Identify which cell holds the provided text, then report its (x, y) central coordinate. 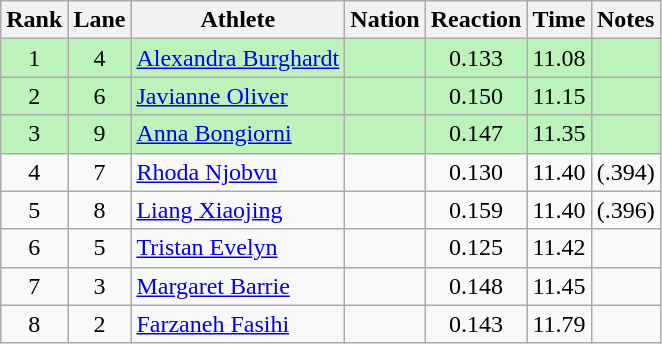
11.15 (559, 96)
Nation (385, 20)
11.35 (559, 134)
Notes (626, 20)
0.147 (476, 134)
11.45 (559, 286)
1 (34, 58)
0.133 (476, 58)
Alexandra Burghardt (238, 58)
0.125 (476, 248)
0.143 (476, 324)
Javianne Oliver (238, 96)
Farzaneh Fasihi (238, 324)
Time (559, 20)
Liang Xiaojing (238, 210)
Margaret Barrie (238, 286)
11.42 (559, 248)
Rank (34, 20)
9 (100, 134)
Lane (100, 20)
(.394) (626, 172)
Rhoda Njobvu (238, 172)
11.79 (559, 324)
(.396) (626, 210)
Tristan Evelyn (238, 248)
0.148 (476, 286)
Reaction (476, 20)
Anna Bongiorni (238, 134)
0.150 (476, 96)
0.130 (476, 172)
Athlete (238, 20)
11.08 (559, 58)
0.159 (476, 210)
